Identify which cell holds the provided text, then report its (X, Y) central coordinate. 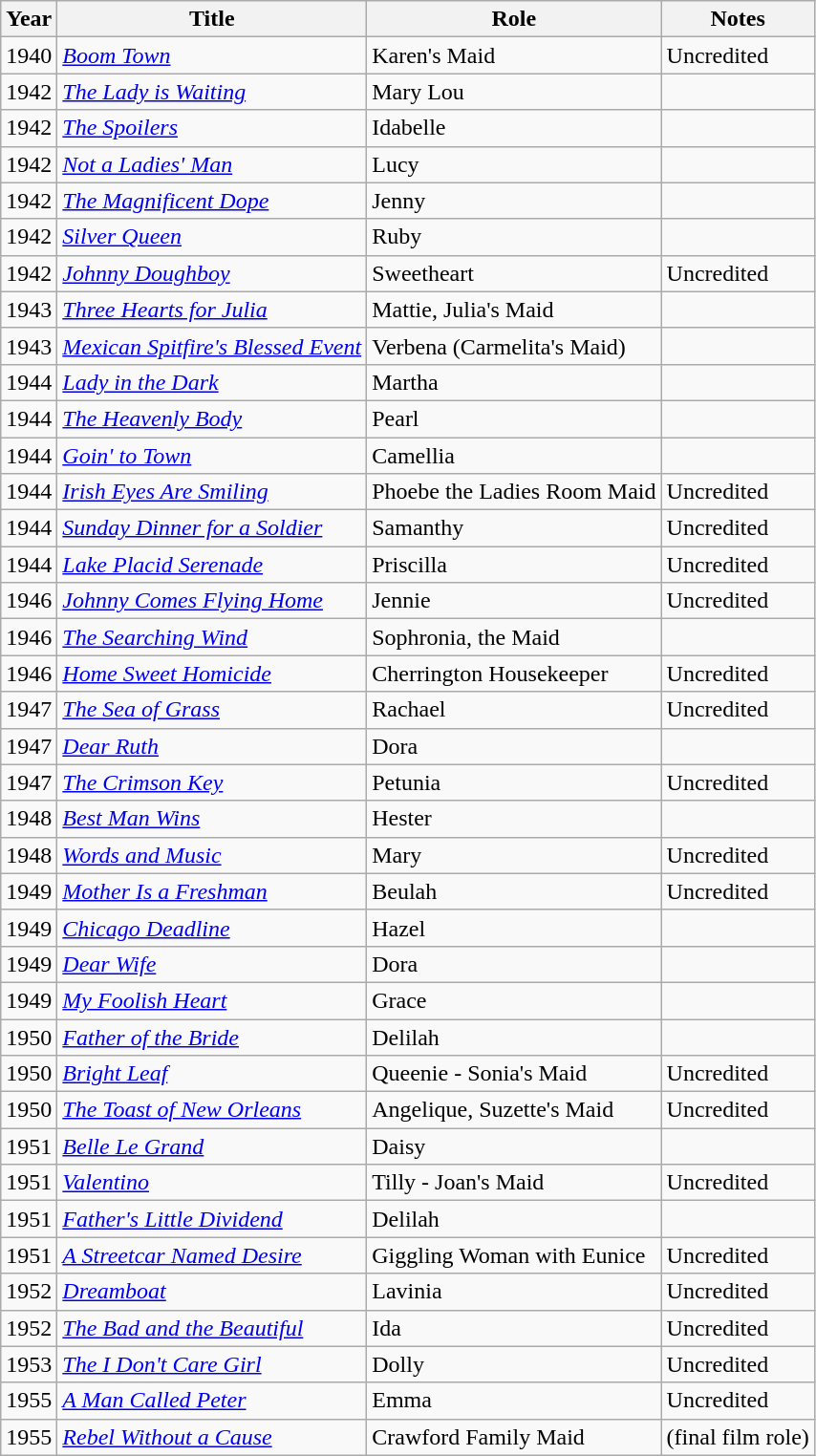
Bright Leaf (212, 1074)
The Heavenly Body (212, 418)
Lavinia (514, 1292)
The Crimson Key (212, 782)
Daisy (514, 1146)
Samanthy (514, 528)
Tilly - Joan's Maid (514, 1183)
Giggling Woman with Eunice (514, 1255)
Grace (514, 1000)
Three Hearts for Julia (212, 310)
Home Sweet Homicide (212, 674)
Best Man Wins (212, 819)
Crawford Family Maid (514, 1437)
Jenny (514, 201)
Sunday Dinner for a Soldier (212, 528)
Angelique, Suzette's Maid (514, 1110)
Year (29, 19)
Silver Queen (212, 237)
Dear Ruth (212, 746)
Mexican Spitfire's Blessed Event (212, 346)
The I Don't Care Girl (212, 1364)
Belle Le Grand (212, 1146)
Dear Wife (212, 964)
1953 (29, 1364)
Rachael (514, 710)
Jennie (514, 601)
Johnny Doughboy (212, 273)
Martha (514, 382)
Notes (738, 19)
The Magnificent Dope (212, 201)
Phoebe the Ladies Room Maid (514, 492)
Lake Placid Serenade (212, 565)
Title (212, 19)
Cherrington Housekeeper (514, 674)
Verbena (Carmelita's Maid) (514, 346)
Mattie, Julia's Maid (514, 310)
The Toast of New Orleans (212, 1110)
Camellia (514, 456)
Pearl (514, 418)
Dolly (514, 1364)
Boom Town (212, 55)
Chicago Deadline (212, 928)
A Man Called Peter (212, 1401)
Ida (514, 1328)
A Streetcar Named Desire (212, 1255)
My Foolish Heart (212, 1000)
Emma (514, 1401)
Mother Is a Freshman (212, 891)
Dreamboat (212, 1292)
The Spoilers (212, 128)
Words and Music (212, 855)
Rebel Without a Cause (212, 1437)
Role (514, 19)
Hazel (514, 928)
Not a Ladies' Man (212, 164)
Queenie - Sonia's Maid (514, 1074)
Father's Little Dividend (212, 1219)
Goin' to Town (212, 456)
Irish Eyes Are Smiling (212, 492)
Priscilla (514, 565)
The Sea of Grass (212, 710)
Idabelle (514, 128)
Petunia (514, 782)
1940 (29, 55)
The Bad and the Beautiful (212, 1328)
Mary (514, 855)
Sweetheart (514, 273)
Mary Lou (514, 92)
(final film role) (738, 1437)
The Lady is Waiting (212, 92)
Hester (514, 819)
Father of the Bride (212, 1037)
Karen's Maid (514, 55)
Valentino (212, 1183)
The Searching Wind (212, 637)
Sophronia, the Maid (514, 637)
Johnny Comes Flying Home (212, 601)
Ruby (514, 237)
Lady in the Dark (212, 382)
Beulah (514, 891)
Lucy (514, 164)
